Find where the given text appears and provide that cell's center as (x, y) coordinate. 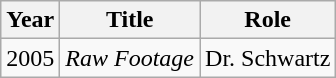
Year (30, 20)
2005 (30, 58)
Title (130, 20)
Role (268, 20)
Raw Footage (130, 58)
Dr. Schwartz (268, 58)
